From the cell containing the given text, extract its center point as (x, y) coordinate. 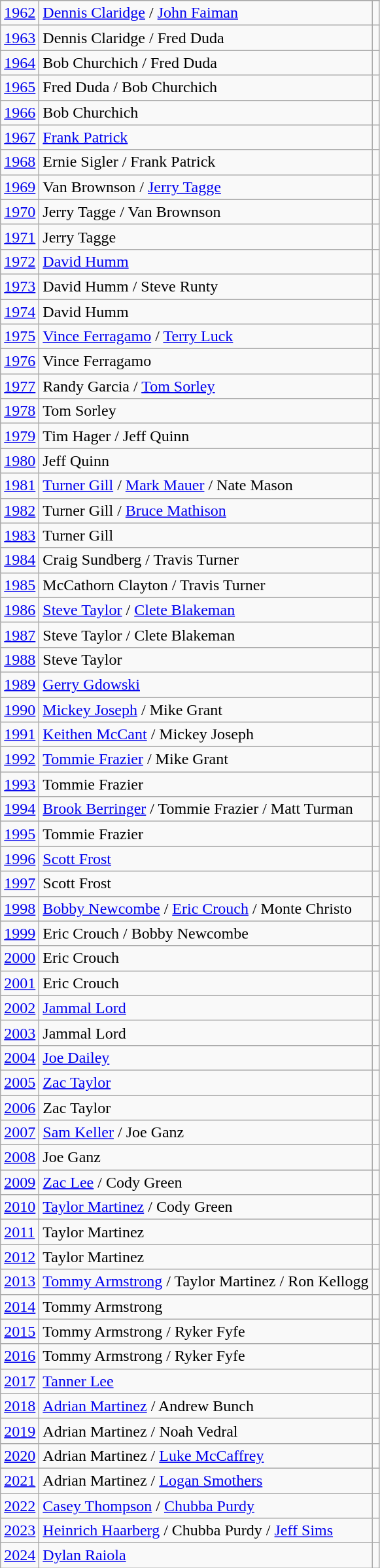
1973 (20, 286)
Tanner Lee (205, 1381)
Randy Garcia / Tom Sorley (205, 386)
Casey Thompson / Chubba Purdy (205, 1505)
1983 (20, 535)
1972 (20, 261)
Frank Patrick (205, 137)
2022 (20, 1505)
1991 (20, 735)
Tim Hager / Jeff Quinn (205, 436)
1982 (20, 510)
1969 (20, 187)
Bob Churchich / Fred Duda (205, 63)
Brook Berringer / Tommie Frazier / Matt Turman (205, 809)
Adrian Martinez / Andrew Bunch (205, 1406)
2015 (20, 1331)
1978 (20, 411)
Sam Keller / Joe Ganz (205, 1133)
2020 (20, 1456)
1967 (20, 137)
2001 (20, 983)
Bobby Newcombe / Eric Crouch / Monte Christo (205, 909)
1977 (20, 386)
2011 (20, 1232)
2021 (20, 1480)
Jerry Tagge / Van Brownson (205, 212)
1976 (20, 361)
Keithen McCant / Mickey Joseph (205, 735)
2023 (20, 1531)
Mickey Joseph / Mike Grant (205, 709)
Heinrich Haarberg / Chubba Purdy / Jeff Sims (205, 1531)
Zac Lee / Cody Green (205, 1182)
2005 (20, 1082)
Jerry Tagge (205, 237)
1994 (20, 809)
Dylan Raiola (205, 1556)
Joe Ganz (205, 1158)
1965 (20, 88)
Tom Sorley (205, 411)
2002 (20, 1008)
Adrian Martinez / Luke McCaffrey (205, 1456)
1999 (20, 933)
Jeff Quinn (205, 461)
1963 (20, 38)
Dennis Claridge / John Faiman (205, 13)
Van Brownson / Jerry Tagge (205, 187)
1997 (20, 884)
Turner Gill (205, 535)
2016 (20, 1356)
Bob Churchich (205, 112)
1962 (20, 13)
2018 (20, 1406)
Vince Ferragamo (205, 361)
Taylor Martinez / Cody Green (205, 1207)
Fred Duda / Bob Churchich (205, 88)
2004 (20, 1058)
2008 (20, 1158)
1980 (20, 461)
1966 (20, 112)
2009 (20, 1182)
1970 (20, 212)
2007 (20, 1133)
Eric Crouch / Bobby Newcombe (205, 933)
McCathorn Clayton / Travis Turner (205, 585)
2012 (20, 1257)
2000 (20, 958)
1992 (20, 759)
1998 (20, 909)
1974 (20, 312)
1985 (20, 585)
1964 (20, 63)
Turner Gill / Mark Mauer / Nate Mason (205, 486)
Tommie Frazier / Mike Grant (205, 759)
Tommy Armstrong (205, 1307)
Dennis Claridge / Fred Duda (205, 38)
Joe Dailey (205, 1058)
1995 (20, 834)
1971 (20, 237)
1989 (20, 684)
Craig Sundberg / Travis Turner (205, 560)
1988 (20, 659)
1987 (20, 635)
Gerry Gdowski (205, 684)
Adrian Martinez / Noah Vedral (205, 1431)
1984 (20, 560)
1993 (20, 784)
Ernie Sigler / Frank Patrick (205, 162)
2013 (20, 1282)
1975 (20, 337)
Vince Ferragamo / Terry Luck (205, 337)
David Humm / Steve Runty (205, 286)
Turner Gill / Bruce Mathison (205, 510)
2014 (20, 1307)
2006 (20, 1108)
1996 (20, 859)
Steve Taylor (205, 659)
2024 (20, 1556)
1979 (20, 436)
2010 (20, 1207)
1981 (20, 486)
2003 (20, 1033)
1990 (20, 709)
1986 (20, 610)
Adrian Martinez / Logan Smothers (205, 1480)
2017 (20, 1381)
Tommy Armstrong / Taylor Martinez / Ron Kellogg (205, 1282)
2019 (20, 1431)
1968 (20, 162)
